Output the (X, Y) coordinate of the center of the cell containing the given text.  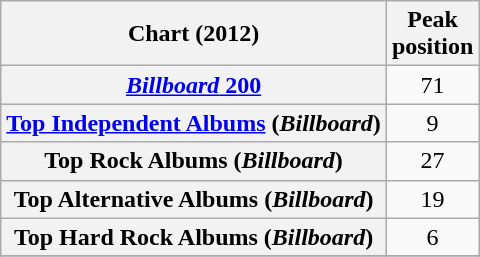
71 (432, 85)
Peakposition (432, 34)
Billboard 200 (194, 85)
Top Independent Albums (Billboard) (194, 123)
9 (432, 123)
19 (432, 199)
Top Hard Rock Albums (Billboard) (194, 237)
6 (432, 237)
27 (432, 161)
Chart (2012) (194, 34)
Top Rock Albums (Billboard) (194, 161)
Top Alternative Albums (Billboard) (194, 199)
